Output the (x, y) coordinate of the center of the cell containing the given text.  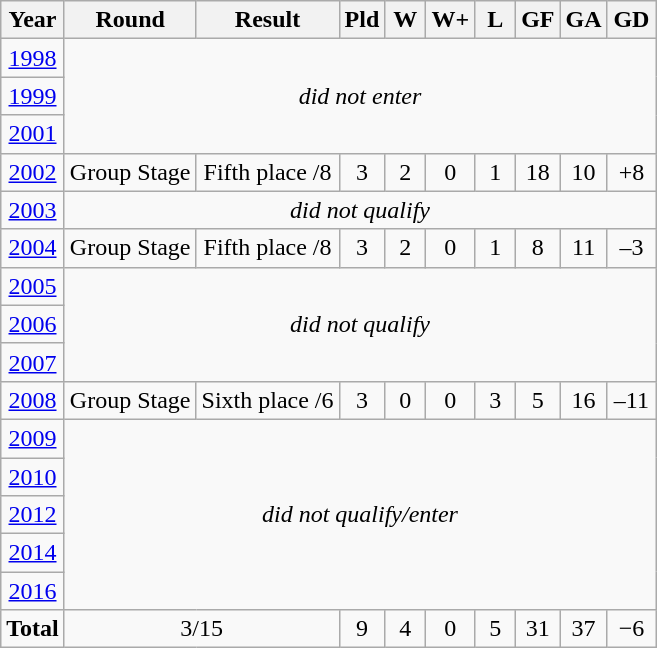
16 (584, 400)
9 (362, 629)
2014 (33, 553)
2005 (33, 286)
2006 (33, 324)
L (496, 20)
2008 (33, 400)
Year (33, 20)
W (406, 20)
W+ (450, 20)
−6 (632, 629)
10 (584, 172)
8 (538, 248)
2007 (33, 362)
2012 (33, 515)
Pld (362, 20)
2002 (33, 172)
31 (538, 629)
1999 (33, 96)
4 (406, 629)
1998 (33, 58)
GA (584, 20)
did not qualify/enter (360, 514)
2003 (33, 210)
2001 (33, 134)
2004 (33, 248)
11 (584, 248)
GD (632, 20)
3/15 (202, 629)
18 (538, 172)
GF (538, 20)
2009 (33, 438)
–3 (632, 248)
did not enter (360, 96)
+8 (632, 172)
Round (130, 20)
37 (584, 629)
2016 (33, 591)
Result (268, 20)
Sixth place /6 (268, 400)
2010 (33, 477)
Total (33, 629)
–11 (632, 400)
